Return [x, y] of the center of cell containing provided text 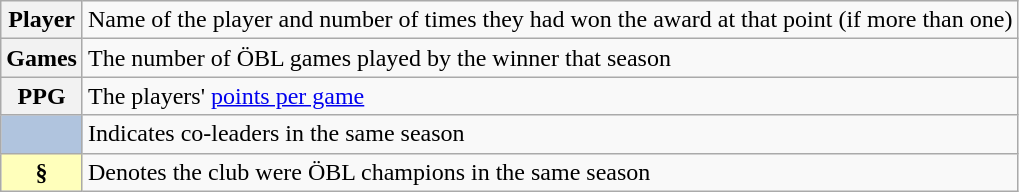
Name of the player and number of times they had won the award at that point (if more than one) [550, 20]
§ [42, 172]
The number of ÖBL games played by the winner that season [550, 58]
Player [42, 20]
PPG [42, 96]
Games [42, 58]
Denotes the club were ÖBL champions in the same season [550, 172]
The players' points per game [550, 96]
Indicates co-leaders in the same season [550, 134]
